Return the [x, y] coordinate for the center point of the cell that contains the specified text.  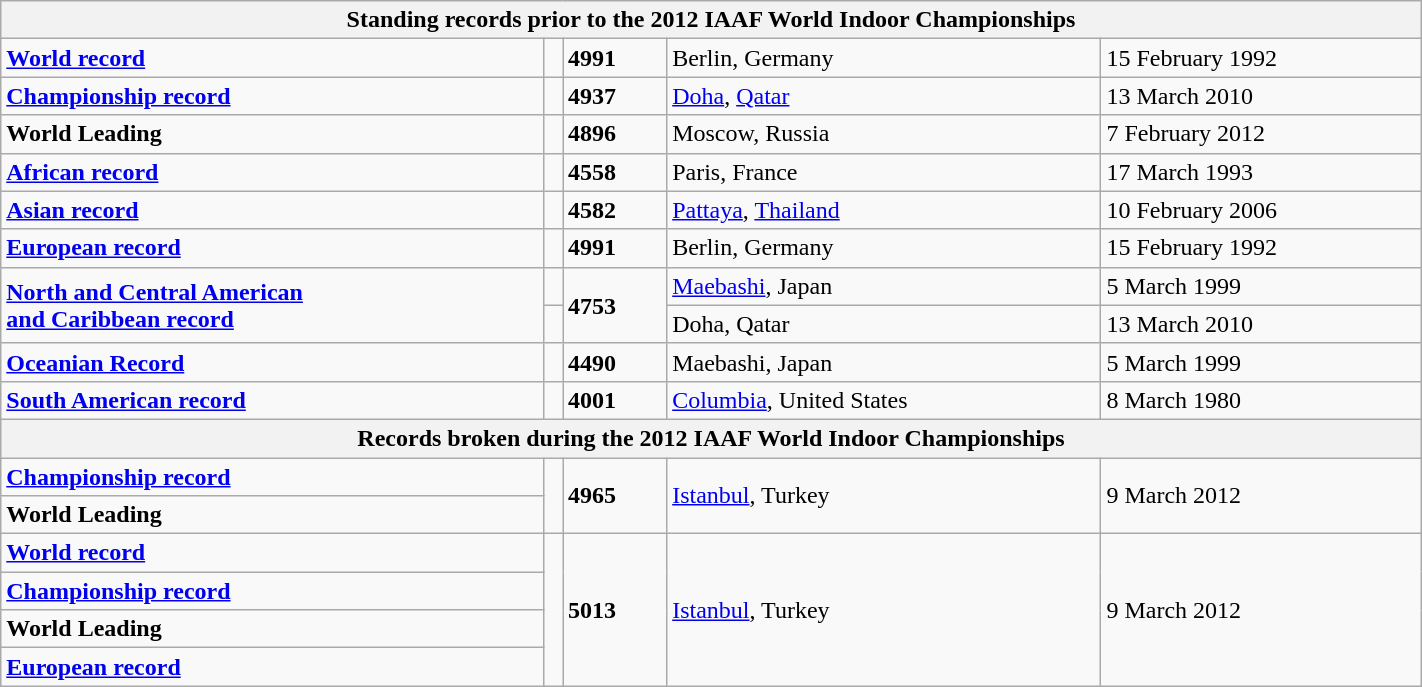
4490 [615, 362]
8 March 1980 [1261, 400]
4937 [615, 96]
South American record [272, 400]
4965 [615, 496]
4753 [615, 305]
Pattaya, Thailand [884, 210]
African record [272, 172]
Oceanian Record [272, 362]
4582 [615, 210]
Paris, France [884, 172]
7 February 2012 [1261, 134]
17 March 1993 [1261, 172]
Moscow, Russia [884, 134]
4896 [615, 134]
4558 [615, 172]
10 February 2006 [1261, 210]
Records broken during the 2012 IAAF World Indoor Championships [711, 438]
5013 [615, 610]
Asian record [272, 210]
Columbia, United States [884, 400]
North and Central American and Caribbean record [272, 305]
Standing records prior to the 2012 IAAF World Indoor Championships [711, 20]
4001 [615, 400]
